For the text-containing cell, return its midpoint in (X, Y) coordinate format. 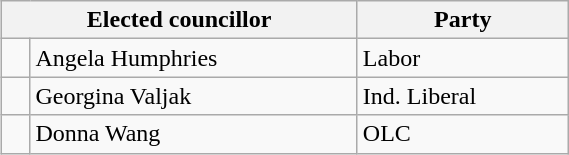
Donna Wang (194, 134)
Party (462, 20)
Angela Humphries (194, 58)
OLC (462, 134)
Labor (462, 58)
Elected councillor (179, 20)
Georgina Valjak (194, 96)
Ind. Liberal (462, 96)
